Search for the cell housing the specified text and yield its (X, Y) center coordinate. 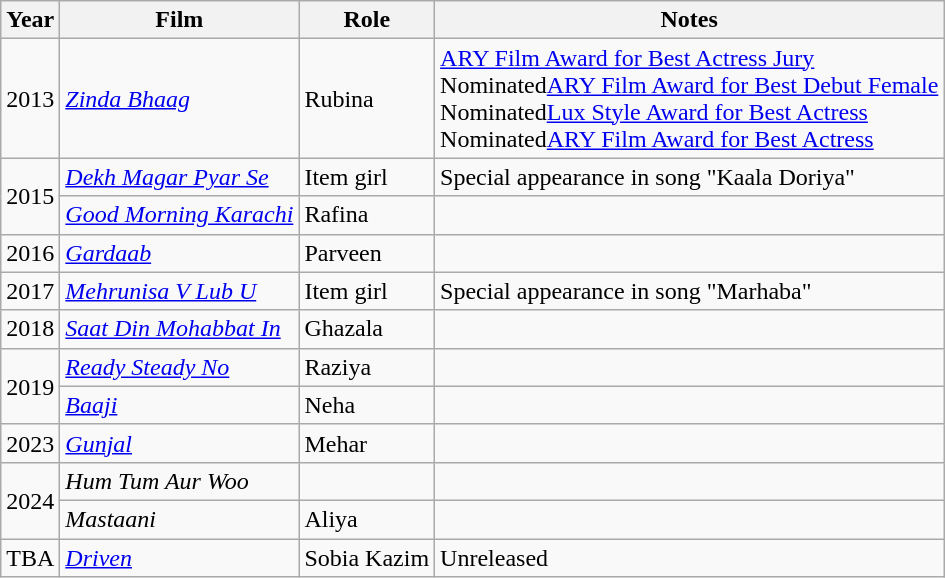
Mehrunisa V Lub U (180, 291)
2019 (30, 386)
2024 (30, 500)
Dekh Magar Pyar Se (180, 177)
Good Morning Karachi (180, 215)
Neha (367, 405)
2017 (30, 291)
Unreleased (690, 557)
Aliya (367, 519)
Gardaab (180, 253)
TBA (30, 557)
Baaji (180, 405)
Saat Din Mohabbat In (180, 329)
Ghazala (367, 329)
Year (30, 20)
Mastaani (180, 519)
Special appearance in song "Marhaba" (690, 291)
Film (180, 20)
Mehar (367, 443)
Special appearance in song "Kaala Doriya" (690, 177)
Sobia Kazim (367, 557)
Raziya (367, 367)
Role (367, 20)
2015 (30, 196)
Ready Steady No (180, 367)
Notes (690, 20)
2018 (30, 329)
Rafina (367, 215)
Hum Tum Aur Woo (180, 481)
2023 (30, 443)
Parveen (367, 253)
Gunjal (180, 443)
Rubina (367, 98)
2013 (30, 98)
Zinda Bhaag (180, 98)
2016 (30, 253)
Driven (180, 557)
